From the cell containing the given text, extract its center point as [X, Y] coordinate. 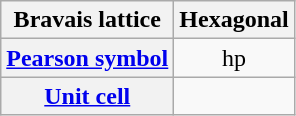
Pearson symbol [88, 58]
Unit cell [88, 96]
Bravais lattice [88, 20]
hp [234, 58]
Hexagonal [234, 20]
